Provide the (X, Y) coordinate of the cell's center where the given text is located.  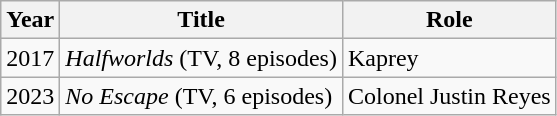
Title (202, 20)
Halfworlds (TV, 8 episodes) (202, 58)
Kaprey (449, 58)
Role (449, 20)
2017 (30, 58)
No Escape (TV, 6 episodes) (202, 96)
Colonel Justin Reyes (449, 96)
Year (30, 20)
2023 (30, 96)
